Provide the (X, Y) coordinate of the cell's center where the given text is located.  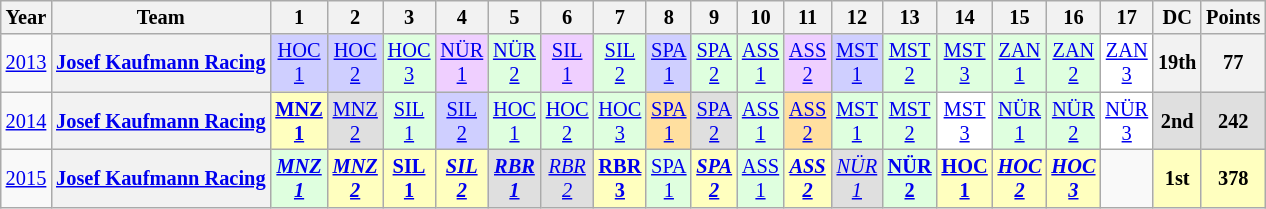
ZAN3 (1126, 63)
10 (760, 17)
2014 (26, 121)
13 (910, 17)
RBR3 (620, 178)
9 (714, 17)
DC (1177, 17)
5 (514, 17)
11 (808, 17)
6 (568, 17)
1 (298, 17)
1st (1177, 178)
2013 (26, 63)
Points (1233, 17)
RBR2 (568, 178)
242 (1233, 121)
Year (26, 17)
15 (1020, 17)
ZAN2 (1073, 63)
19th (1177, 63)
17 (1126, 17)
ZAN1 (1020, 63)
14 (965, 17)
3 (410, 17)
12 (857, 17)
16 (1073, 17)
Team (160, 17)
RBR1 (514, 178)
4 (462, 17)
8 (668, 17)
2015 (26, 178)
7 (620, 17)
2nd (1177, 121)
378 (1233, 178)
NÜR3 (1126, 121)
77 (1233, 63)
2 (356, 17)
